From the cell containing the given text, extract its center point as (X, Y) coordinate. 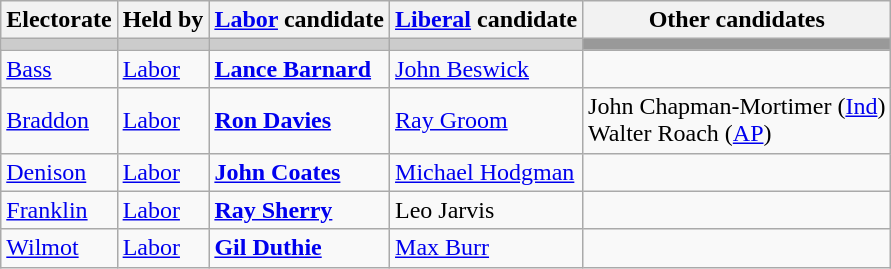
John Coates (300, 172)
Michael Hodgman (486, 172)
Wilmot (59, 248)
Braddon (59, 120)
Labor candidate (300, 20)
Ray Sherry (300, 210)
Lance Barnard (300, 69)
Liberal candidate (486, 20)
Electorate (59, 20)
Denison (59, 172)
Gil Duthie (300, 248)
Bass (59, 69)
Franklin (59, 210)
John Chapman-Mortimer (Ind)Walter Roach (AP) (737, 120)
Ron Davies (300, 120)
Ray Groom (486, 120)
Held by (163, 20)
Max Burr (486, 248)
Leo Jarvis (486, 210)
Other candidates (737, 20)
John Beswick (486, 69)
